Return the (X, Y) coordinate for the center point of the cell that contains the specified text.  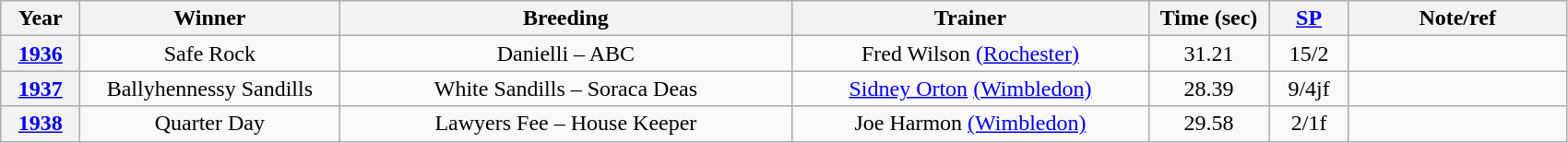
15/2 (1309, 54)
28.39 (1208, 89)
Fred Wilson (Rochester) (970, 54)
Breeding (566, 18)
1938 (41, 124)
SP (1309, 18)
Sidney Orton (Wimbledon) (970, 89)
31.21 (1208, 54)
White Sandills – Soraca Deas (566, 89)
Lawyers Fee – House Keeper (566, 124)
Safe Rock (210, 54)
Year (41, 18)
29.58 (1208, 124)
Joe Harmon (Wimbledon) (970, 124)
Danielli – ABC (566, 54)
Trainer (970, 18)
Ballyhennessy Sandills (210, 89)
Note/ref (1457, 18)
Quarter Day (210, 124)
9/4jf (1309, 89)
Time (sec) (1208, 18)
Winner (210, 18)
1936 (41, 54)
1937 (41, 89)
2/1f (1309, 124)
